From the cell containing the given text, extract its center point as [x, y] coordinate. 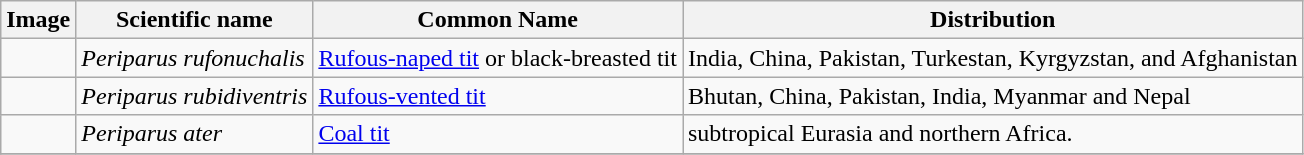
Rufous-vented tit [498, 96]
Distribution [992, 20]
Rufous-naped tit or black-breasted tit [498, 58]
Common Name [498, 20]
Image [38, 20]
Scientific name [194, 20]
Coal tit [498, 134]
Periparus rufonuchalis [194, 58]
Periparus ater [194, 134]
India, China, Pakistan, Turkestan, Kyrgyzstan, and Afghanistan [992, 58]
Bhutan, China, Pakistan, India, Myanmar and Nepal [992, 96]
subtropical Eurasia and northern Africa. [992, 134]
Periparus rubidiventris [194, 96]
